Capture the cell that displays the provided text and extract its (x, y) central coordinate. 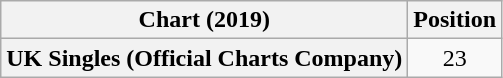
Position (455, 20)
Chart (2019) (204, 20)
23 (455, 58)
UK Singles (Official Charts Company) (204, 58)
